Return the [X, Y] coordinate for the center point of the cell that contains the specified text.  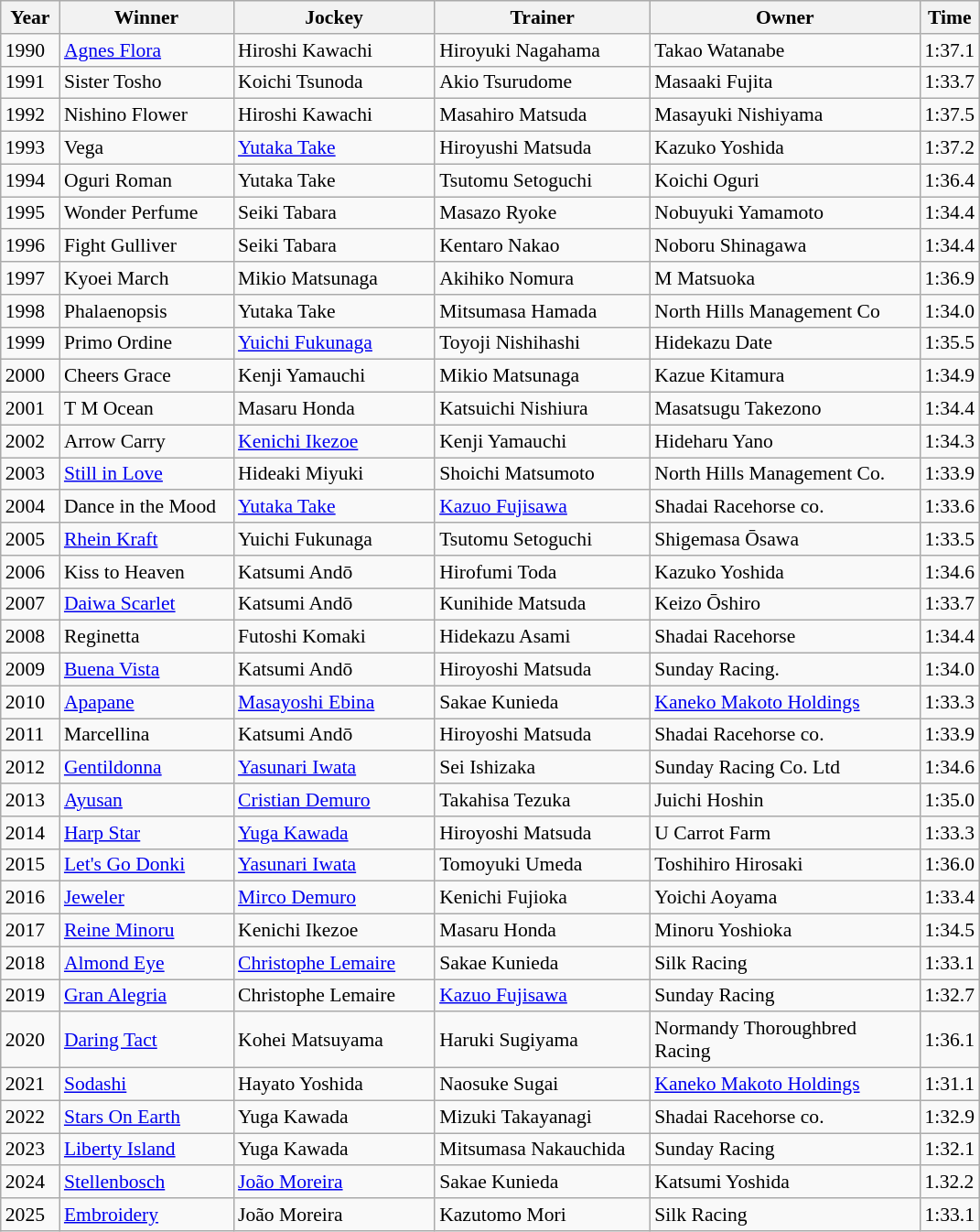
Shoichi Matsumoto [542, 474]
1999 [30, 343]
Minoru Yoshioka [785, 931]
Noboru Shinagawa [785, 246]
2009 [30, 670]
M Matsuoka [785, 278]
Yoichi Aoyama [785, 898]
2003 [30, 474]
Daring Tact [146, 1040]
2006 [30, 572]
Let's Go Donki [146, 865]
Jeweler [146, 898]
1996 [30, 246]
1994 [30, 180]
1:33.6 [950, 507]
1:36.0 [950, 865]
Agnes Flora [146, 50]
Shigemasa Ōsawa [785, 539]
Still in Love [146, 474]
Nobuyuki Yamamoto [785, 213]
2024 [30, 1183]
Hiroyushi Matsuda [542, 148]
U Carrot Farm [785, 833]
Vega [146, 148]
Embroidery [146, 1215]
Akihiko Nomura [542, 278]
Kohei Matsuyama [334, 1040]
Masazo Ryoke [542, 213]
2012 [30, 768]
Kentaro Nakao [542, 246]
Kunihide Matsuda [542, 604]
North Hills Management Co [785, 311]
Harp Star [146, 833]
2020 [30, 1040]
1.32.2 [950, 1183]
2022 [30, 1117]
Marcellina [146, 735]
Kazue Kitamura [785, 376]
Cristian Demuro [334, 800]
1:37.1 [950, 50]
Buena Vista [146, 670]
1990 [30, 50]
Cheers Grace [146, 376]
Masayuki Nishiyama [785, 115]
2015 [30, 865]
Sei Ishizaka [542, 768]
Masaaki Fujita [785, 82]
1993 [30, 148]
2010 [30, 702]
2004 [30, 507]
Jockey [334, 17]
2011 [30, 735]
1:34.9 [950, 376]
Kenichi Fujioka [542, 898]
Gran Alegria [146, 996]
2007 [30, 604]
Mitsumasa Hamada [542, 311]
Mirco Demuro [334, 898]
Phalaenopsis [146, 311]
Liberty Island [146, 1150]
Kyoei March [146, 278]
Ayusan [146, 800]
2002 [30, 441]
Masayoshi Ebina [334, 702]
Takao Watanabe [785, 50]
Takahisa Tezuka [542, 800]
Haruki Sugiyama [542, 1040]
2023 [30, 1150]
1992 [30, 115]
Stellenbosch [146, 1183]
Toshihiro Hirosaki [785, 865]
Kazutomo Mori [542, 1215]
Shadai Racehorse [785, 637]
Hideharu Yano [785, 441]
2016 [30, 898]
1:35.0 [950, 800]
2019 [30, 996]
Time [950, 17]
Winner [146, 17]
Reginetta [146, 637]
Primo Ordine [146, 343]
1997 [30, 278]
Masahiro Matsuda [542, 115]
T M Ocean [146, 409]
1:33.4 [950, 898]
Fight Gulliver [146, 246]
2005 [30, 539]
Oguri Roman [146, 180]
Naosuke Sugai [542, 1085]
1:36.9 [950, 278]
Rhein Kraft [146, 539]
1991 [30, 82]
1:32.1 [950, 1150]
Sunday Racing. [785, 670]
Hiroyuki Nagahama [542, 50]
Katsuichi Nishiura [542, 409]
Hideaki Miyuki [334, 474]
2014 [30, 833]
Hidekazu Asami [542, 637]
Stars On Earth [146, 1117]
1:36.4 [950, 180]
Koichi Tsunoda [334, 82]
Reine Minoru [146, 931]
Sodashi [146, 1085]
Koichi Oguri [785, 180]
Arrow Carry [146, 441]
Tomoyuki Umeda [542, 865]
1:32.7 [950, 996]
Gentildonna [146, 768]
Toyoji Nishihashi [542, 343]
1:35.5 [950, 343]
1:37.2 [950, 148]
2008 [30, 637]
2017 [30, 931]
Mitsumasa Nakauchida [542, 1150]
Hayato Yoshida [334, 1085]
Hidekazu Date [785, 343]
Hirofumi Toda [542, 572]
1:31.1 [950, 1085]
1:32.9 [950, 1117]
Sister Tosho [146, 82]
1998 [30, 311]
Wonder Perfume [146, 213]
2025 [30, 1215]
Sunday Racing Co. Ltd [785, 768]
Keizo Ōshiro [785, 604]
Kiss to Heaven [146, 572]
1:36.1 [950, 1040]
Akio Tsurudome [542, 82]
1:37.5 [950, 115]
1:34.3 [950, 441]
Almond Eye [146, 963]
2001 [30, 409]
2013 [30, 800]
Futoshi Komaki [334, 637]
Katsumi Yoshida [785, 1183]
Trainer [542, 17]
Mizuki Takayanagi [542, 1117]
Apapane [146, 702]
2021 [30, 1085]
North Hills Management Co. [785, 474]
Juichi Hoshin [785, 800]
Masatsugu Takezono [785, 409]
1:33.5 [950, 539]
Daiwa Scarlet [146, 604]
Owner [785, 17]
2000 [30, 376]
Normandy Thoroughbred Racing [785, 1040]
2018 [30, 963]
Dance in the Mood [146, 507]
1995 [30, 213]
Year [30, 17]
Nishino Flower [146, 115]
1:34.5 [950, 931]
